Locate the cell with the specified text and output its [X, Y] center coordinate. 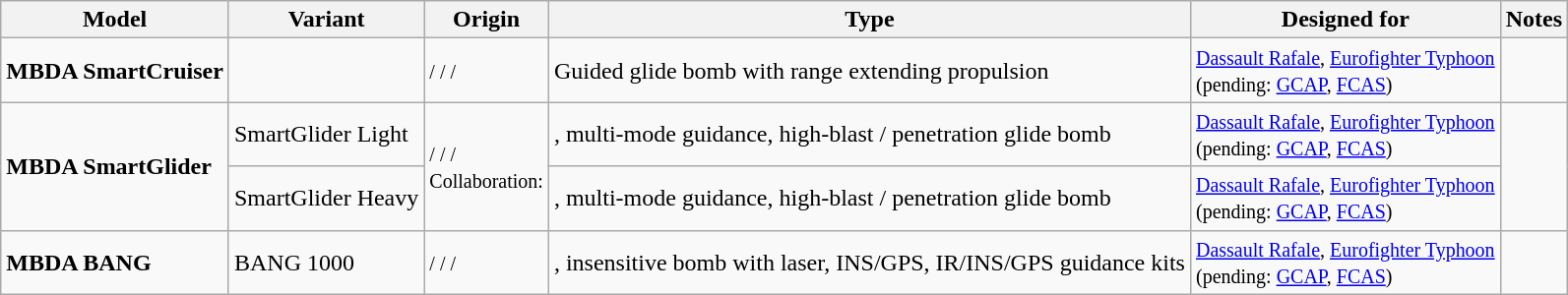
Variant [326, 20]
MBDA SmartCruiser [115, 71]
Guided glide bomb with range extending propulsion [869, 71]
BANG 1000 [326, 262]
SmartGlider Light [326, 134]
/ / / Collaboration: [486, 166]
MBDA SmartGlider [115, 166]
Type [869, 20]
Origin [486, 20]
Notes [1534, 20]
SmartGlider Heavy [326, 199]
, insensitive bomb with laser, INS/GPS, IR/INS/GPS guidance kits [869, 262]
Model [115, 20]
Designed for [1345, 20]
MBDA BANG [115, 262]
